From the cell containing the given text, extract its center point as [x, y] coordinate. 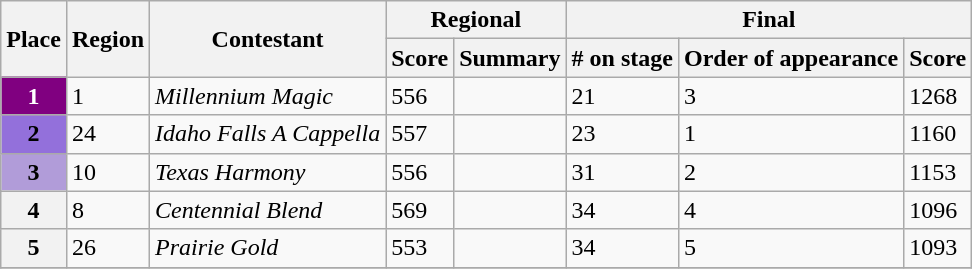
Contestant [268, 39]
26 [108, 248]
Final [769, 20]
Centennial Blend [268, 210]
21 [622, 96]
# on stage [622, 58]
553 [420, 248]
Idaho Falls A Cappella [268, 134]
31 [622, 172]
557 [420, 134]
Order of appearance [790, 58]
1153 [938, 172]
Place [34, 39]
Millennium Magic [268, 96]
8 [108, 210]
1093 [938, 248]
23 [622, 134]
24 [108, 134]
1268 [938, 96]
10 [108, 172]
Regional [476, 20]
Texas Harmony [268, 172]
Summary [510, 58]
Region [108, 39]
569 [420, 210]
1160 [938, 134]
Prairie Gold [268, 248]
1096 [938, 210]
